Return the (x, y) coordinate for the center point of the cell that contains the specified text.  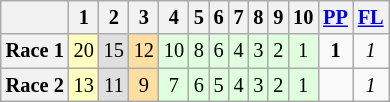
PP (336, 17)
Race 2 (35, 85)
FL (371, 17)
12 (144, 51)
13 (84, 85)
20 (84, 51)
11 (114, 85)
Race 1 (35, 51)
15 (114, 51)
